Identify which cell holds the provided text, then report its (X, Y) central coordinate. 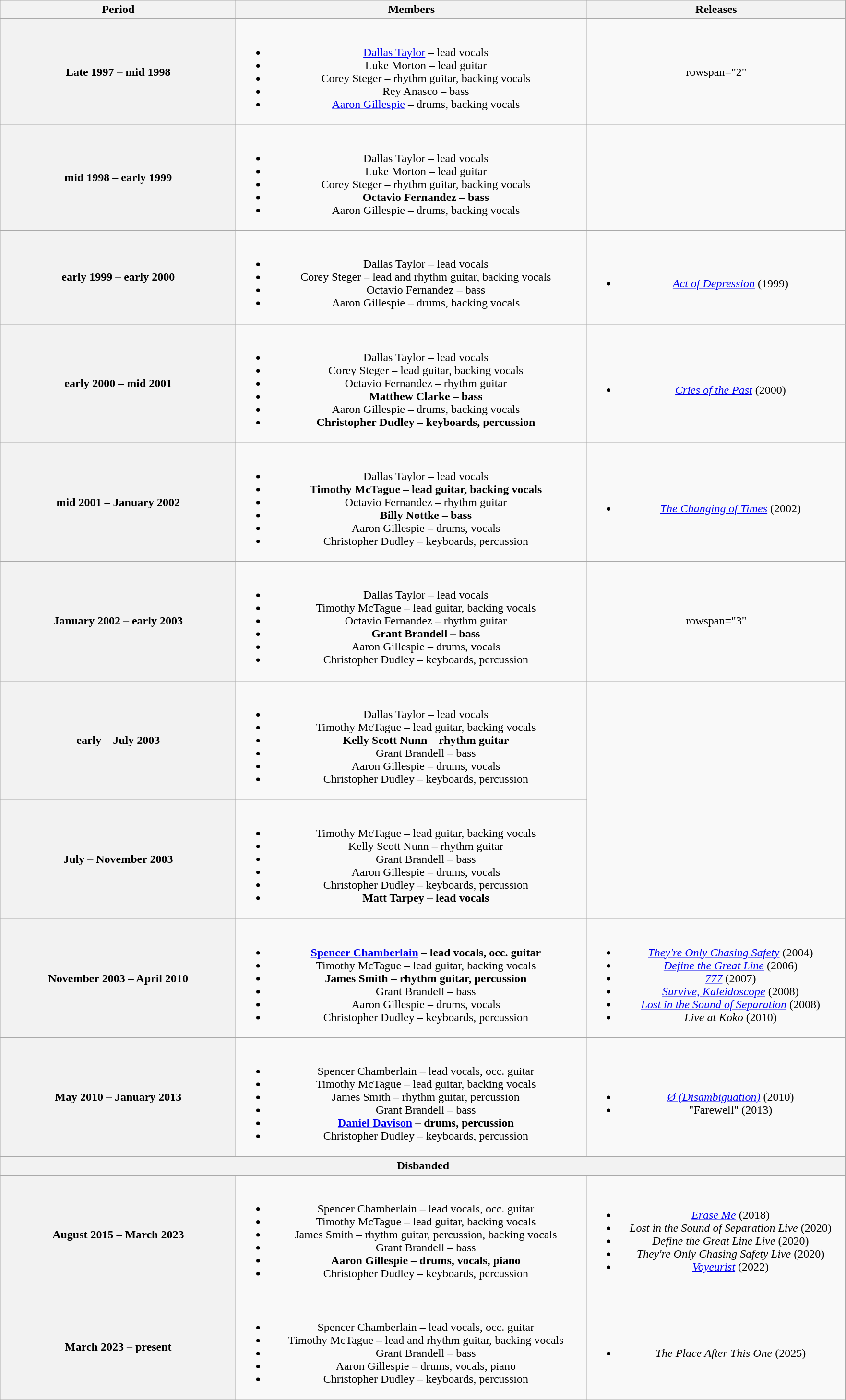
Late 1997 – mid 1998 (118, 72)
Cries of the Past (2000) (716, 383)
The Changing of Times (2002) (716, 502)
March 2023 – present (118, 1347)
August 2015 – March 2023 (118, 1235)
early 1999 – early 2000 (118, 277)
Ø (Disambiguation) (2010)"Farewell" (2013) (716, 1097)
Dallas Taylor – lead vocalsCorey Steger – lead and rhythm guitar, backing vocalsOctavio Fernandez – bassAaron Gillespie – drums, backing vocals (412, 277)
early – July 2003 (118, 740)
July – November 2003 (118, 859)
Disbanded (423, 1165)
rowspan="3" (716, 621)
Releases (716, 10)
May 2010 – January 2013 (118, 1097)
Act of Depression (1999) (716, 277)
rowspan="2" (716, 72)
Members (412, 10)
Period (118, 10)
The Place After This One (2025) (716, 1347)
January 2002 – early 2003 (118, 621)
November 2003 – April 2010 (118, 978)
early 2000 – mid 2001 (118, 383)
mid 1998 – early 1999 (118, 177)
mid 2001 – January 2002 (118, 502)
Erase Me (2018)Lost in the Sound of Separation Live (2020)Define the Great Line Live (2020)They're Only Chasing Safety Live (2020)Voyeurist (2022) (716, 1235)
